From the cell containing the given text, extract its center point as (x, y) coordinate. 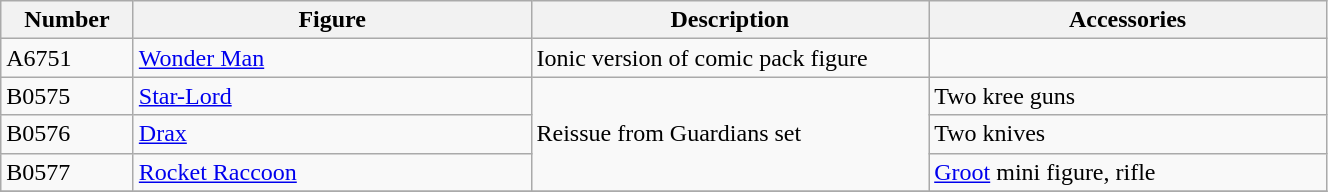
Drax (332, 134)
Reissue from Guardians set (730, 134)
Accessories (1128, 20)
Two knives (1128, 134)
B0576 (68, 134)
Groot mini figure, rifle (1128, 172)
B0575 (68, 96)
Number (68, 20)
B0577 (68, 172)
Two kree guns (1128, 96)
Rocket Raccoon (332, 172)
Wonder Man (332, 58)
Figure (332, 20)
Description (730, 20)
Ionic version of comic pack figure (730, 58)
A6751 (68, 58)
Star-Lord (332, 96)
